Scan for the cell matching the given text and deliver its (X, Y) coordinate at center. 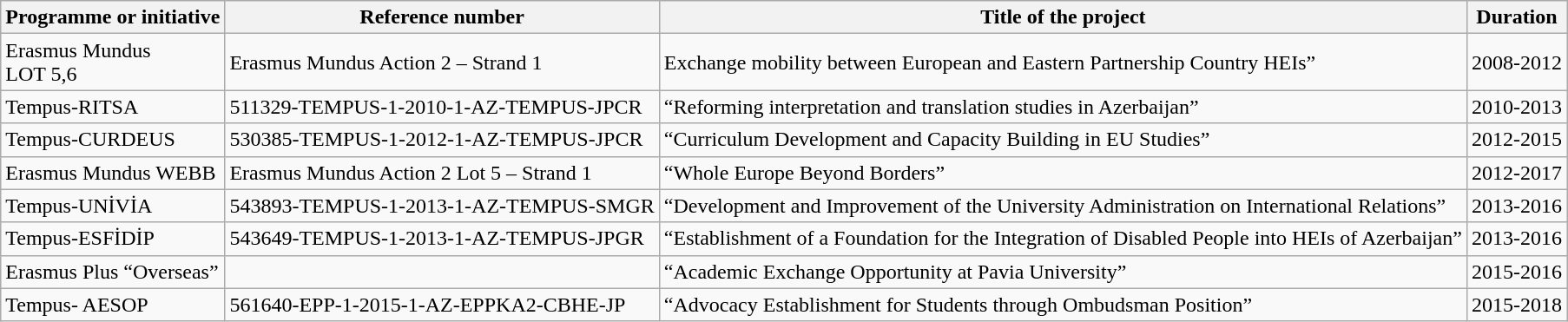
Tempus-ESFİDİP (113, 239)
“Establishment of a Foundation for the Integration of Disabled People into HEIs of Azerbaijan” (1063, 239)
2008-2012 (1516, 62)
Tempus-CURDEUS (113, 140)
2015-2018 (1516, 305)
Title of the project (1063, 17)
Erasmus Mundus Action 2 – Strand 1 (442, 62)
Erasmus Mundus WEBB (113, 173)
Duration (1516, 17)
Erasmus Mundus Action 2 Lot 5 – Strand 1 (442, 173)
530385-TEMPUS-1-2012-1-AZ-TEMPUS-JPCR (442, 140)
2012-2017 (1516, 173)
561640-EPP-1-2015-1-AZ-EPPKA2-CBHE-JP (442, 305)
Reference number (442, 17)
“Whole Europe Beyond Borders” (1063, 173)
“Curriculum Development and Capacity Building in EU Studies” (1063, 140)
2010-2013 (1516, 107)
“Advocacy Establishment for Students through Ombudsman Position” (1063, 305)
Tempus-UNİVİA (113, 206)
Tempus- AESOP (113, 305)
“Development and Improvement of the University Administration on International Relations” (1063, 206)
Programme or initiative (113, 17)
Exchange mobility between European and Eastern Partnership Country HEIs” (1063, 62)
“Academic Exchange Opportunity at Pavia University” (1063, 272)
2015-2016 (1516, 272)
Erasmus Plus “Overseas” (113, 272)
511329-TEMPUS-1-2010-1-AZ-TEMPUS-JPCR (442, 107)
543649-TEMPUS-1-2013-1-AZ-TEMPUS-JPGR (442, 239)
543893-TEMPUS-1-2013-1-AZ-TEMPUS-SMGR (442, 206)
2012-2015 (1516, 140)
“Reforming interpretation and translation studies in Azerbaijan” (1063, 107)
Tempus-RITSA (113, 107)
Erasmus MundusLOT 5,6 (113, 62)
